Capture the cell that displays the provided text and extract its (X, Y) central coordinate. 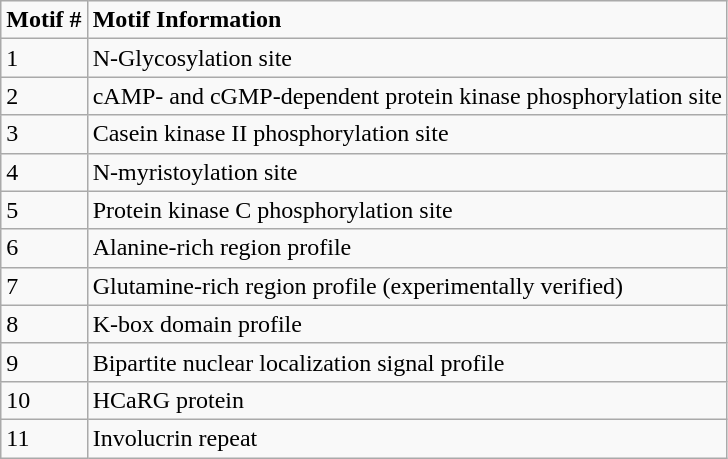
Involucrin repeat (407, 438)
Bipartite nuclear localization signal profile (407, 362)
Protein kinase C phosphorylation site (407, 210)
2 (44, 96)
5 (44, 210)
K-box domain profile (407, 324)
11 (44, 438)
Glutamine-rich region profile (experimentally verified) (407, 286)
Motif Information (407, 20)
N-Glycosylation site (407, 58)
7 (44, 286)
10 (44, 400)
Alanine-rich region profile (407, 248)
8 (44, 324)
9 (44, 362)
Motif # (44, 20)
1 (44, 58)
6 (44, 248)
HCaRG protein (407, 400)
4 (44, 172)
Casein kinase II phosphorylation site (407, 134)
cAMP- and cGMP-dependent protein kinase phosphorylation site (407, 96)
N-myristoylation site (407, 172)
3 (44, 134)
